Extract the [X, Y] coordinate from the center of the cell holding the provided text.  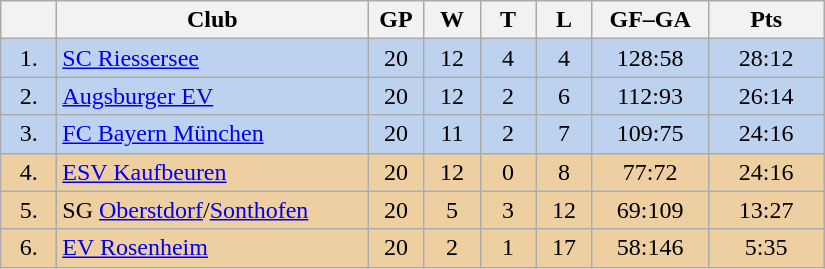
W [452, 20]
26:14 [766, 96]
69:109 [650, 210]
4. [29, 172]
0 [508, 172]
EV Rosenheim [212, 248]
128:58 [650, 58]
ESV Kaufbeuren [212, 172]
SG Oberstdorf/Sonthofen [212, 210]
3 [508, 210]
1 [508, 248]
109:75 [650, 134]
SC Riessersee [212, 58]
112:93 [650, 96]
11 [452, 134]
77:72 [650, 172]
6. [29, 248]
GF–GA [650, 20]
8 [564, 172]
13:27 [766, 210]
T [508, 20]
5:35 [766, 248]
Augsburger EV [212, 96]
GP [396, 20]
FC Bayern München [212, 134]
3. [29, 134]
1. [29, 58]
5 [452, 210]
2. [29, 96]
7 [564, 134]
17 [564, 248]
6 [564, 96]
Pts [766, 20]
28:12 [766, 58]
L [564, 20]
Club [212, 20]
5. [29, 210]
58:146 [650, 248]
